Return [x, y] of the center of cell containing provided text 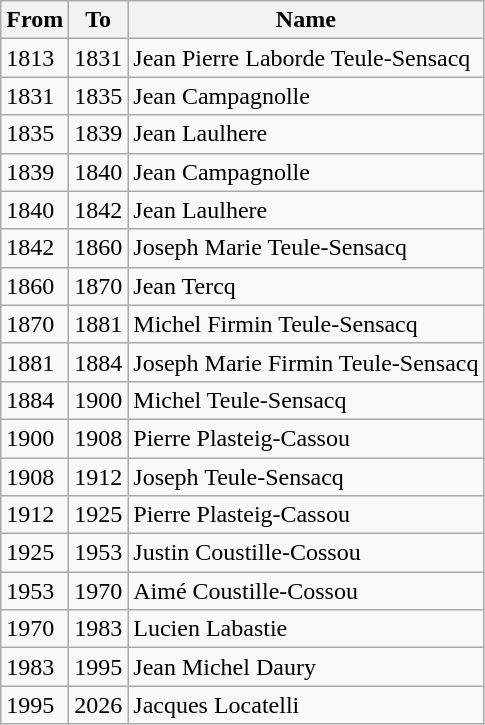
Jean Tercq [306, 286]
Joseph Teule-Sensacq [306, 477]
Michel Teule-Sensacq [306, 400]
Aimé Coustille-Cossou [306, 591]
From [35, 20]
Justin Coustille-Cossou [306, 553]
Jean Michel Daury [306, 667]
2026 [98, 705]
To [98, 20]
Michel Firmin Teule-Sensacq [306, 324]
Name [306, 20]
Lucien Labastie [306, 629]
Jacques Locatelli [306, 705]
1813 [35, 58]
Joseph Marie Firmin Teule-Sensacq [306, 362]
Joseph Marie Teule-Sensacq [306, 248]
Jean Pierre Laborde Teule-Sensacq [306, 58]
